Provide the (X, Y) coordinate of the cell's center where the given text is located.  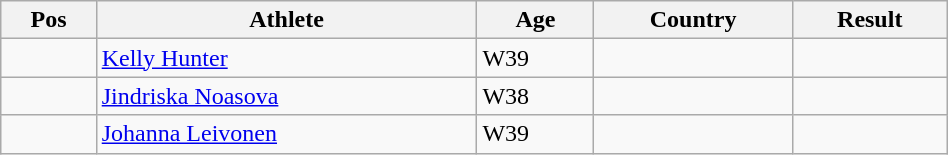
Kelly Hunter (286, 58)
Result (870, 20)
Athlete (286, 20)
Johanna Leivonen (286, 134)
Jindriska Noasova (286, 96)
W38 (536, 96)
Country (693, 20)
Pos (48, 20)
Age (536, 20)
